Determine the [X, Y] coordinate at the center of the cell enclosing the given text.  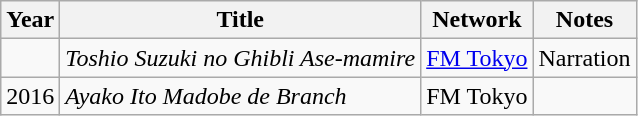
2016 [30, 96]
Title [240, 20]
Ayako Ito Madobe de Branch [240, 96]
Network [477, 20]
Year [30, 20]
Narration [584, 58]
Toshio Suzuki no Ghibli Ase-mamire [240, 58]
Notes [584, 20]
